Determine the [X, Y] coordinate at the center of the cell enclosing the given text.  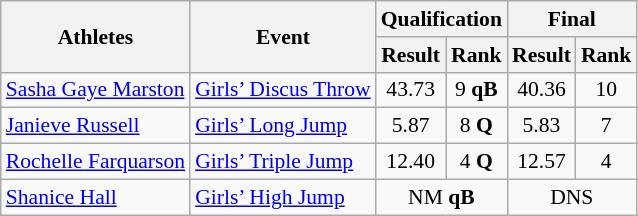
40.36 [542, 90]
Qualification [442, 19]
12.40 [411, 162]
4 [606, 162]
DNS [572, 197]
Janieve Russell [96, 126]
Girls’ High Jump [283, 197]
Girls’ Long Jump [283, 126]
7 [606, 126]
10 [606, 90]
9 qB [476, 90]
Athletes [96, 36]
4 Q [476, 162]
Rochelle Farquarson [96, 162]
Girls’ Discus Throw [283, 90]
5.87 [411, 126]
Final [572, 19]
5.83 [542, 126]
Sasha Gaye Marston [96, 90]
8 Q [476, 126]
12.57 [542, 162]
43.73 [411, 90]
Girls’ Triple Jump [283, 162]
NM qB [442, 197]
Event [283, 36]
Shanice Hall [96, 197]
